Extract the (x, y) coordinate from the center of the cell holding the provided text.  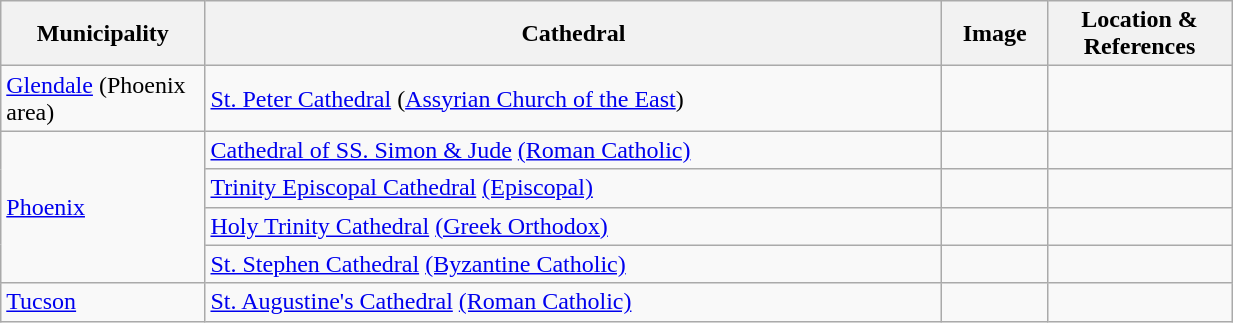
St. Peter Cathedral (Assyrian Church of the East) (574, 98)
Cathedral of SS. Simon & Jude (Roman Catholic) (574, 150)
St. Stephen Cathedral (Byzantine Catholic) (574, 264)
Phoenix (103, 207)
Image (995, 34)
Holy Trinity Cathedral (Greek Orthodox) (574, 226)
Cathedral (574, 34)
Trinity Episcopal Cathedral (Episcopal) (574, 188)
Municipality (103, 34)
Glendale (Phoenix area) (103, 98)
Location & References (1139, 34)
Tucson (103, 302)
St. Augustine's Cathedral (Roman Catholic) (574, 302)
